Pinpoint the cell where the given text exists, returning its [x, y] midpoint coordinate. 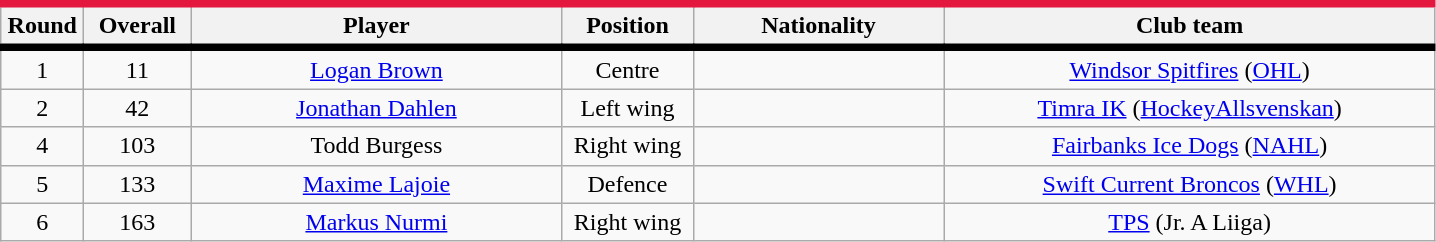
Todd Burgess [376, 146]
Club team [1190, 26]
163 [138, 222]
Centre [628, 68]
Position [628, 26]
Overall [138, 26]
Round [42, 26]
Timra IK (HockeyAllsvenskan) [1190, 108]
Jonathan Dahlen [376, 108]
Defence [628, 184]
Windsor Spitfires (OHL) [1190, 68]
2 [42, 108]
Fairbanks Ice Dogs (NAHL) [1190, 146]
Maxime Lajoie [376, 184]
4 [42, 146]
5 [42, 184]
Markus Nurmi [376, 222]
Nationality [818, 26]
Player [376, 26]
Logan Brown [376, 68]
42 [138, 108]
133 [138, 184]
Swift Current Broncos (WHL) [1190, 184]
6 [42, 222]
TPS (Jr. A Liiga) [1190, 222]
Left wing [628, 108]
103 [138, 146]
1 [42, 68]
11 [138, 68]
